Find where the given text appears and provide that cell's center as [X, Y] coordinate. 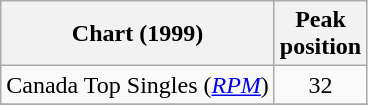
Canada Top Singles (RPM) [138, 85]
32 [320, 85]
Peakposition [320, 34]
Chart (1999) [138, 34]
